For the text-containing cell, return its midpoint in (X, Y) coordinate format. 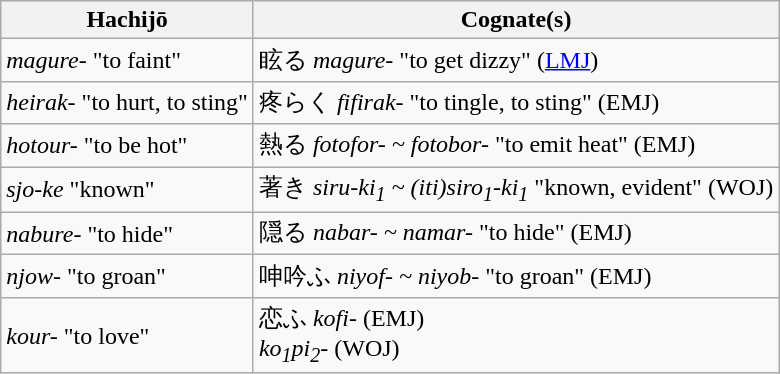
nabure- "to hide" (128, 234)
Hachijō (128, 20)
njow- "to groan" (128, 276)
sjo-ke "known" (128, 189)
呻吟ふ niyof- ~ niyob- "to groan" (EMJ) (516, 276)
恋ふ kofi- (EMJ)ko1pi2- (WOJ) (516, 335)
Cognate(s) (516, 20)
magure- "to faint" (128, 60)
hotour- "to be hot" (128, 146)
著き siru-ki1 ~ (iti)siro1-ki1 "known, evident" (WOJ) (516, 189)
kour- "to love" (128, 335)
熱る fotofor- ~ fotobor- "to emit heat" (EMJ) (516, 146)
眩る magure- "to get dizzy" (LMJ) (516, 60)
疼らく fifirak- "to tingle, to sting" (EMJ) (516, 102)
隠る nabar- ~ namar- "to hide" (EMJ) (516, 234)
heirak- "to hurt, to sting" (128, 102)
